Provide the [x, y] coordinate of the cell's center where the given text is located.  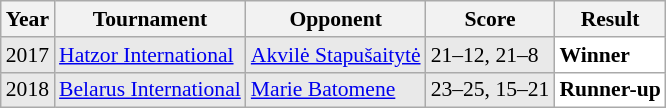
Akvilė Stapušaitytė [336, 55]
Score [490, 19]
23–25, 15–21 [490, 90]
Hatzor International [150, 55]
Year [28, 19]
Tournament [150, 19]
Winner [610, 55]
Result [610, 19]
Runner-up [610, 90]
Opponent [336, 19]
21–12, 21–8 [490, 55]
2017 [28, 55]
2018 [28, 90]
Marie Batomene [336, 90]
Belarus International [150, 90]
